Return (X, Y) of the center of cell containing provided text 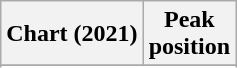
Peakposition (189, 34)
Chart (2021) (72, 34)
